Detect which cell encompasses the target text, then output its [x, y] center coordinate. 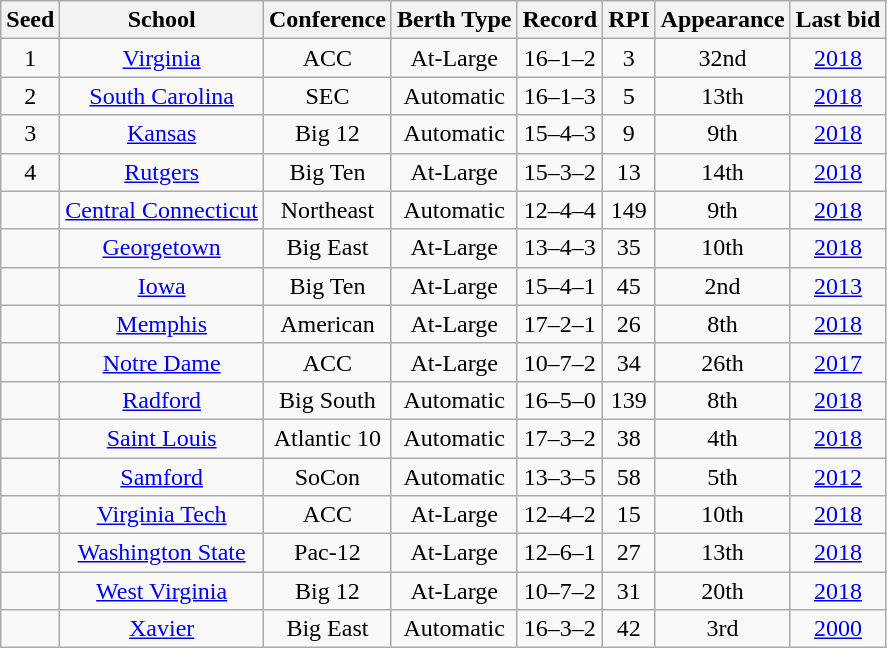
15–3–2 [560, 172]
9 [629, 134]
17–2–1 [560, 324]
Virginia [162, 58]
15–4–3 [560, 134]
5 [629, 96]
2000 [838, 629]
58 [629, 477]
RPI [629, 20]
16–1–2 [560, 58]
Central Connecticut [162, 210]
20th [722, 591]
School [162, 20]
SoCon [327, 477]
Samford [162, 477]
45 [629, 286]
13 [629, 172]
1 [30, 58]
2012 [838, 477]
17–3–2 [560, 438]
35 [629, 248]
139 [629, 400]
13–4–3 [560, 248]
15 [629, 515]
Georgetown [162, 248]
Atlantic 10 [327, 438]
West Virginia [162, 591]
2017 [838, 362]
16–3–2 [560, 629]
South Carolina [162, 96]
Rutgers [162, 172]
Kansas [162, 134]
Notre Dame [162, 362]
SEC [327, 96]
13–3–5 [560, 477]
27 [629, 553]
Seed [30, 20]
42 [629, 629]
31 [629, 591]
Berth Type [454, 20]
38 [629, 438]
2 [30, 96]
Memphis [162, 324]
Big South [327, 400]
16–1–3 [560, 96]
Saint Louis [162, 438]
149 [629, 210]
26 [629, 324]
2nd [722, 286]
Radford [162, 400]
Northeast [327, 210]
Record [560, 20]
4 [30, 172]
American [327, 324]
3rd [722, 629]
Iowa [162, 286]
15–4–1 [560, 286]
Last bid [838, 20]
Virginia Tech [162, 515]
Xavier [162, 629]
5th [722, 477]
Conference [327, 20]
12–4–4 [560, 210]
Appearance [722, 20]
Pac-12 [327, 553]
4th [722, 438]
14th [722, 172]
34 [629, 362]
32nd [722, 58]
Washington State [162, 553]
12–6–1 [560, 553]
2013 [838, 286]
16–5–0 [560, 400]
26th [722, 362]
12–4–2 [560, 515]
